From the cell containing the given text, extract its center point as (x, y) coordinate. 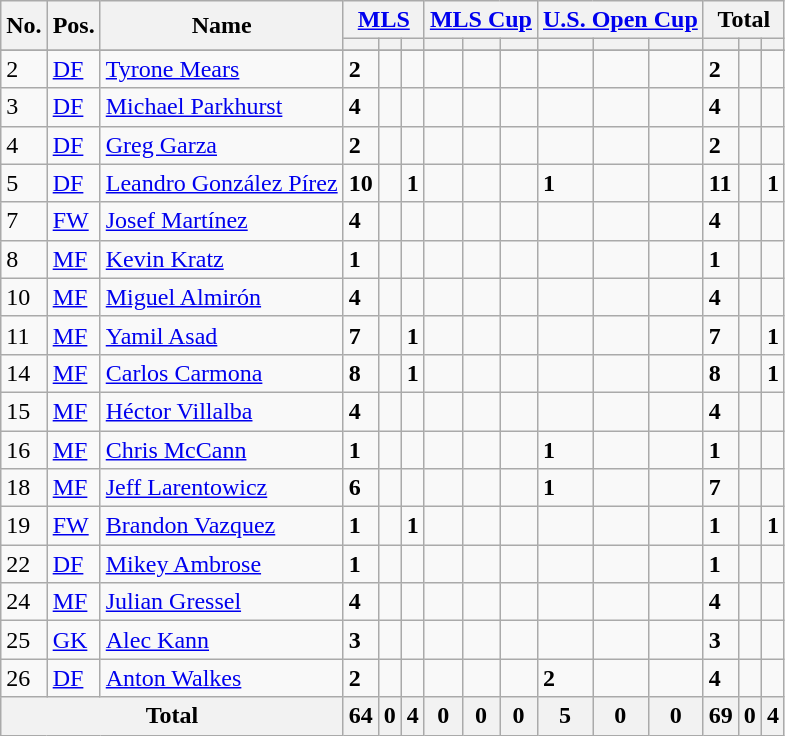
Yamil Asad (222, 335)
19 (24, 526)
15 (24, 411)
GK (74, 640)
Brandon Vazquez (222, 526)
Julian Gressel (222, 602)
Mikey Ambrose (222, 564)
64 (360, 716)
Pos. (74, 26)
Kevin Kratz (222, 259)
Greg Garza (222, 145)
No. (24, 26)
Josef Martínez (222, 221)
Michael Parkhurst (222, 107)
Name (222, 26)
18 (24, 488)
U.S. Open Cup (620, 20)
25 (24, 640)
24 (24, 602)
Héctor Villalba (222, 411)
Anton Walkes (222, 678)
Leandro González Pírez (222, 183)
14 (24, 373)
Carlos Carmona (222, 373)
MLS Cup (480, 20)
16 (24, 449)
Jeff Larentowicz (222, 488)
Tyrone Mears (222, 69)
Miguel Almirón (222, 297)
26 (24, 678)
MLS (384, 20)
Alec Kann (222, 640)
22 (24, 564)
6 (360, 488)
69 (720, 716)
Chris McCann (222, 449)
